Scan for the cell matching the given text and deliver its [X, Y] coordinate at center. 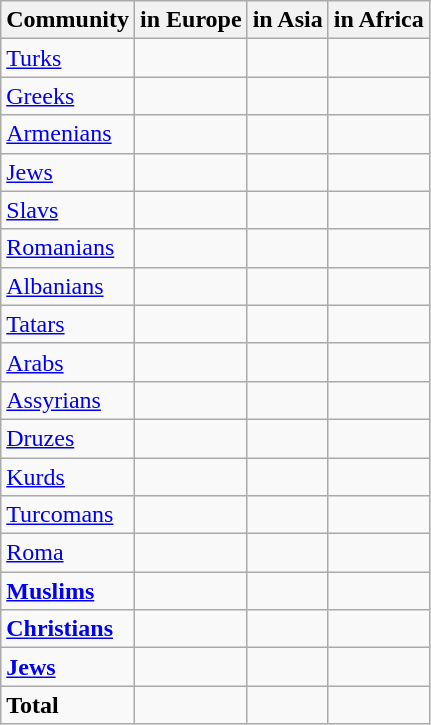
Assyrians [68, 400]
Slavs [68, 210]
Romanians [68, 248]
Muslims [68, 591]
Turks [68, 58]
Total [68, 705]
Druzes [68, 438]
in Europe [190, 20]
Kurds [68, 477]
Tatars [68, 324]
in Asia [288, 20]
Roma [68, 553]
Armenians [68, 134]
Community [68, 20]
Arabs [68, 362]
Greeks [68, 96]
Christians [68, 629]
Albanians [68, 286]
Turcomans [68, 515]
in Africa [378, 20]
